Detect which cell encompasses the target text, then output its (X, Y) center coordinate. 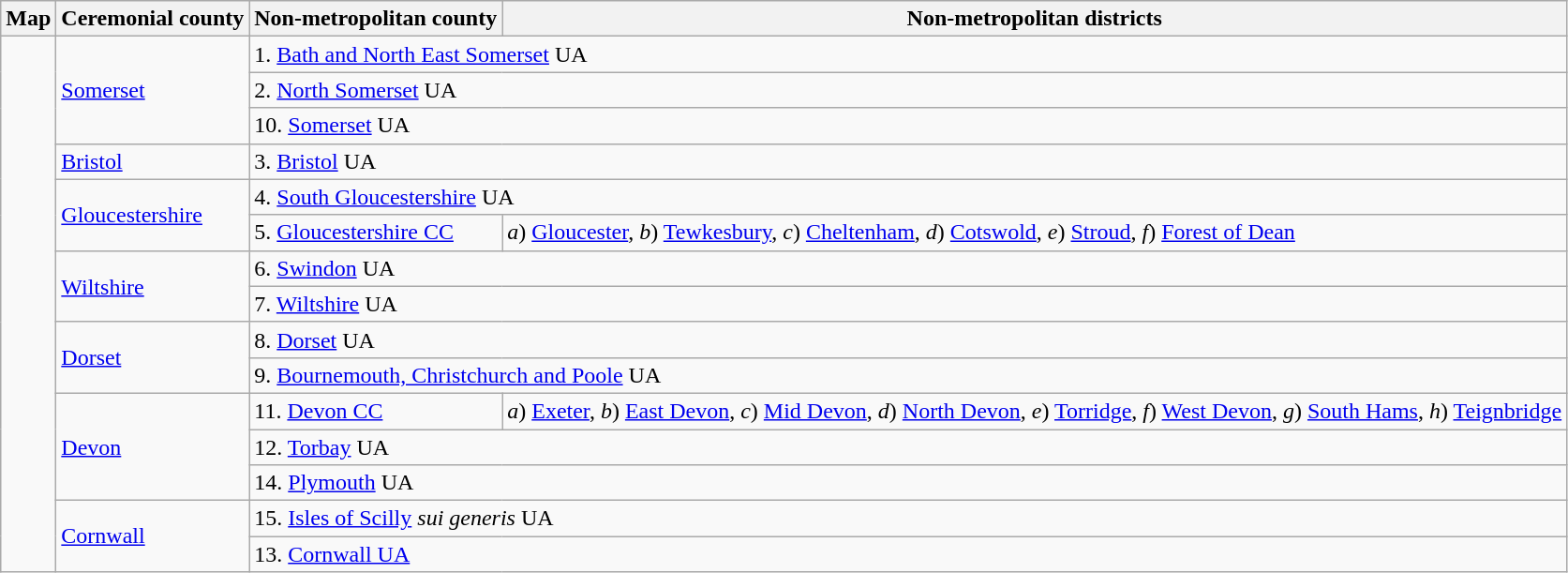
Gloucestershire (153, 215)
10. Somerset UA (908, 126)
1. Bath and North East Somerset UA (908, 54)
Non-metropolitan county (376, 19)
Wiltshire (153, 286)
a) Gloucester, b) Tewkesbury, c) Cheltenham, d) Cotswold, e) Stroud, f) Forest of Dean (1035, 233)
5. Gloucestershire CC (376, 233)
Devon (153, 446)
Bristol (153, 161)
6. Swindon UA (908, 268)
8. Dorset UA (908, 339)
Somerset (153, 90)
7. Wiltshire UA (908, 304)
13. Cornwall UA (908, 554)
2. North Somerset UA (908, 90)
4. South Gloucestershire UA (908, 197)
9. Bournemouth, Christchurch and Poole UA (908, 375)
15. Isles of Scilly sui generis UA (908, 519)
11. Devon CC (376, 411)
Non-metropolitan districts (1035, 19)
14. Plymouth UA (908, 483)
12. Torbay UA (908, 447)
a) Exeter, b) East Devon, c) Mid Devon, d) North Devon, e) Torridge, f) West Devon, g) South Hams, h) Teignbridge (1035, 411)
Dorset (153, 357)
Map (28, 19)
Cornwall (153, 536)
Ceremonial county (153, 19)
3. Bristol UA (908, 161)
